Search for the cell housing the specified text and yield its [x, y] center coordinate. 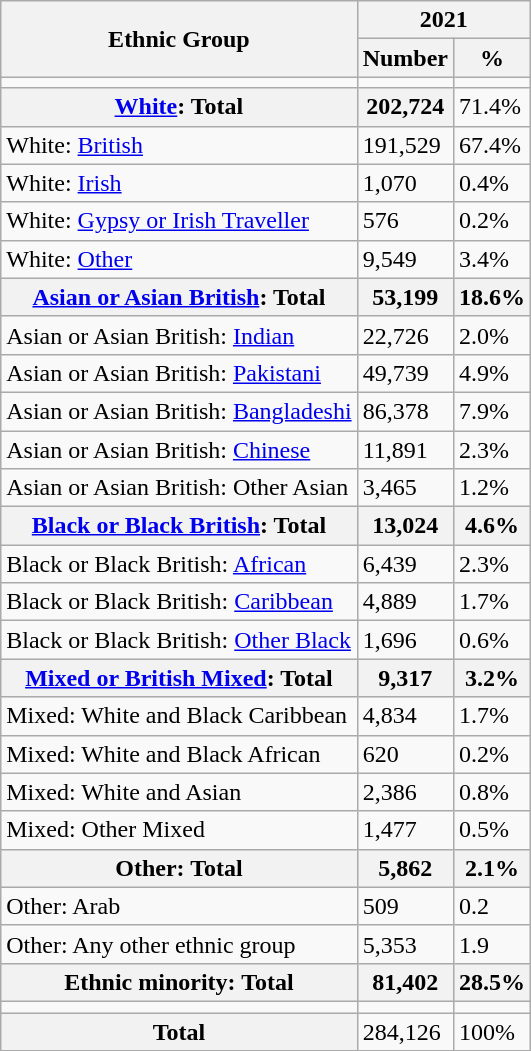
4,889 [405, 602]
28.5% [492, 982]
620 [405, 754]
67.4% [492, 145]
2021 [444, 20]
Mixed: Other Mixed [179, 830]
1,696 [405, 640]
4.6% [492, 526]
191,529 [405, 145]
71.4% [492, 107]
22,726 [405, 335]
9,549 [405, 259]
6,439 [405, 564]
2.1% [492, 868]
1,477 [405, 830]
Other: Any other ethnic group [179, 944]
Mixed: White and Asian [179, 792]
3.2% [492, 678]
White: Other [179, 259]
0.6% [492, 640]
5,862 [405, 868]
Black or Black British: Other Black [179, 640]
Asian or Asian British: Chinese [179, 449]
White: British [179, 145]
13,024 [405, 526]
Ethnic Group [179, 39]
1.2% [492, 488]
49,739 [405, 373]
Other: Total [179, 868]
4,834 [405, 716]
11,891 [405, 449]
Number [405, 58]
White: Irish [179, 183]
100% [492, 1031]
0.4% [492, 183]
2.0% [492, 335]
White: Gypsy or Irish Traveller [179, 221]
Mixed: White and Black African [179, 754]
1,070 [405, 183]
Asian or Asian British: Total [179, 297]
7.9% [492, 411]
Asian or Asian British: Indian [179, 335]
81,402 [405, 982]
3.4% [492, 259]
53,199 [405, 297]
509 [405, 906]
% [492, 58]
Mixed or British Mixed: Total [179, 678]
5,353 [405, 944]
Black or Black British: Caribbean [179, 602]
Other: Arab [179, 906]
576 [405, 221]
Black or Black British: African [179, 564]
White: Total [179, 107]
2,386 [405, 792]
Black or Black British: Total [179, 526]
86,378 [405, 411]
Total [179, 1031]
Asian or Asian British: Other Asian [179, 488]
1.9 [492, 944]
18.6% [492, 297]
Ethnic minority: Total [179, 982]
0.5% [492, 830]
Asian or Asian British: Bangladeshi [179, 411]
202,724 [405, 107]
284,126 [405, 1031]
Mixed: White and Black Caribbean [179, 716]
3,465 [405, 488]
Asian or Asian British: Pakistani [179, 373]
9,317 [405, 678]
0.2 [492, 906]
0.8% [492, 792]
4.9% [492, 373]
